Capture the cell that displays the provided text and extract its [x, y] central coordinate. 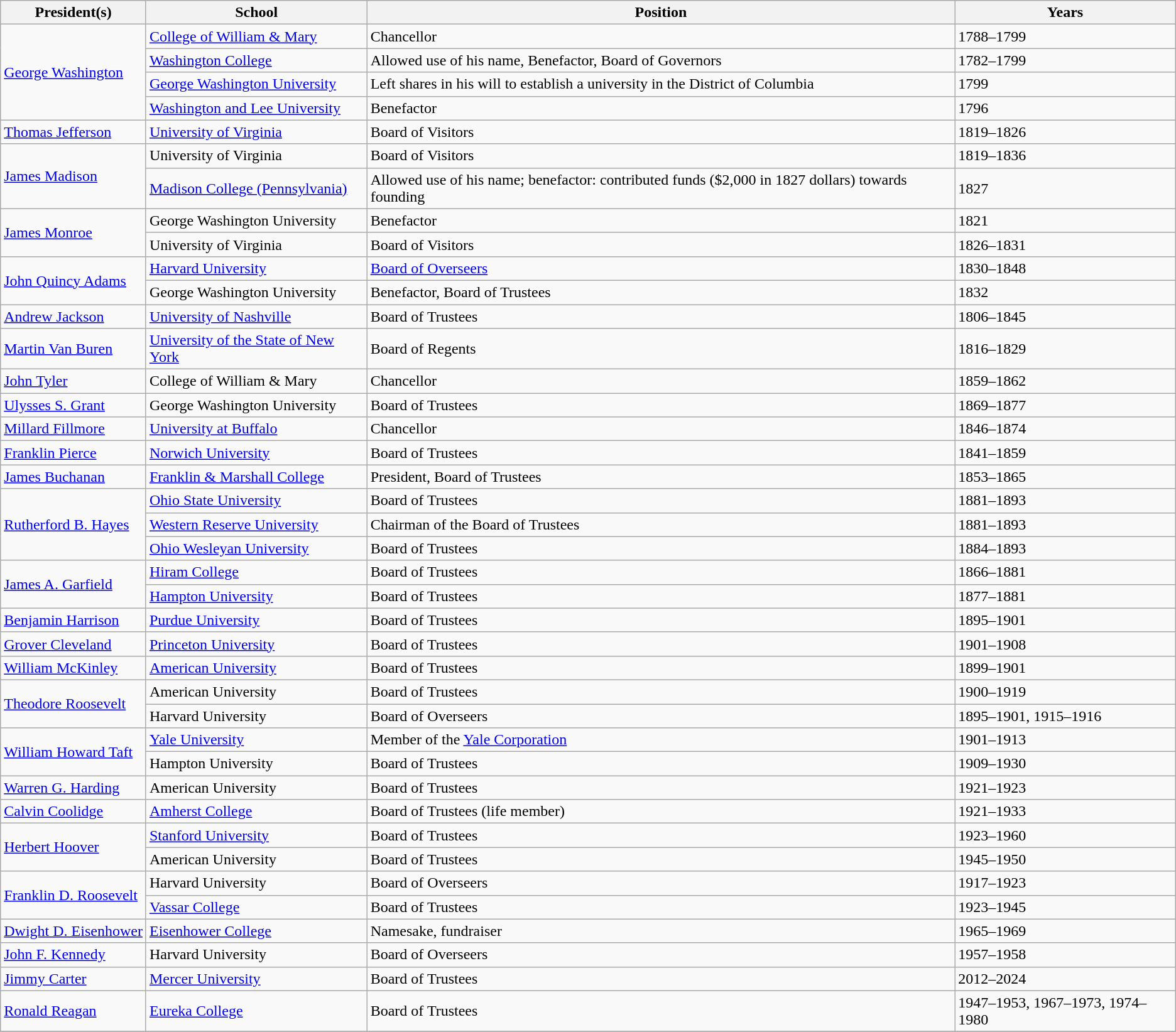
Theodore Roosevelt [73, 703]
Stanford University [256, 835]
1895–1901, 1915–1916 [1065, 715]
Washington and Lee University [256, 108]
James Buchanan [73, 477]
Vassar College [256, 907]
Franklin D. Roosevelt [73, 895]
1899–1901 [1065, 668]
John Quincy Adams [73, 280]
1945–1950 [1065, 859]
Yale University [256, 740]
1819–1836 [1065, 156]
Millard Fillmore [73, 429]
Ulysses S. Grant [73, 405]
School [256, 13]
1947–1953, 1967–1973, 1974–1980 [1065, 1011]
John F. Kennedy [73, 955]
1806–1845 [1065, 316]
1917–1923 [1065, 883]
Grover Cleveland [73, 644]
Eureka College [256, 1011]
Amherst College [256, 812]
1866–1881 [1065, 572]
James Madison [73, 176]
1923–1960 [1065, 835]
Norwich University [256, 453]
1832 [1065, 292]
University of the State of New York [256, 349]
Allowed use of his name; benefactor: contributed funds ($2,000 in 1827 dollars) towards founding [661, 188]
1921–1923 [1065, 788]
Hiram College [256, 572]
1921–1933 [1065, 812]
Chairman of the Board of Trustees [661, 524]
Thomas Jefferson [73, 132]
Princeton University [256, 644]
1901–1908 [1065, 644]
1826–1831 [1065, 244]
1799 [1065, 84]
Calvin Coolidge [73, 812]
Benefactor, Board of Trustees [661, 292]
Allowed use of his name, Benefactor, Board of Governors [661, 60]
Benjamin Harrison [73, 620]
Eisenhower College [256, 931]
1909–1930 [1065, 764]
Left shares in his will to establish a university in the District of Columbia [661, 84]
Franklin Pierce [73, 453]
1841–1859 [1065, 453]
1869–1877 [1065, 405]
1859–1862 [1065, 381]
Position [661, 13]
1821 [1065, 220]
Herbert Hoover [73, 847]
President, Board of Trustees [661, 477]
George Washington [73, 72]
1846–1874 [1065, 429]
William Howard Taft [73, 752]
University of Nashville [256, 316]
John Tyler [73, 381]
Mercer University [256, 979]
University at Buffalo [256, 429]
1901–1913 [1065, 740]
1900–1919 [1065, 692]
Member of the Yale Corporation [661, 740]
Dwight D. Eisenhower [73, 931]
Franklin & Marshall College [256, 477]
Ohio State University [256, 501]
1957–1958 [1065, 955]
James Monroe [73, 232]
Washington College [256, 60]
Board of Regents [661, 349]
Ohio Wesleyan University [256, 548]
1853–1865 [1065, 477]
1788–1799 [1065, 36]
1816–1829 [1065, 349]
Madison College (Pennsylvania) [256, 188]
1827 [1065, 188]
1895–1901 [1065, 620]
1965–1969 [1065, 931]
Ronald Reagan [73, 1011]
William McKinley [73, 668]
Namesake, fundraiser [661, 931]
Andrew Jackson [73, 316]
1923–1945 [1065, 907]
1782–1799 [1065, 60]
1819–1826 [1065, 132]
President(s) [73, 13]
Jimmy Carter [73, 979]
Warren G. Harding [73, 788]
1877–1881 [1065, 596]
Purdue University [256, 620]
Years [1065, 13]
1830–1848 [1065, 268]
1796 [1065, 108]
Rutherford B. Hayes [73, 524]
2012–2024 [1065, 979]
Board of Trustees (life member) [661, 812]
1884–1893 [1065, 548]
Martin Van Buren [73, 349]
James A. Garfield [73, 584]
Western Reserve University [256, 524]
